Identify which cell holds the provided text, then report its (x, y) central coordinate. 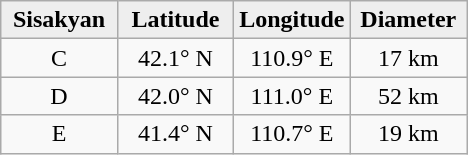
Diameter (408, 20)
Sisakyan (59, 20)
41.4° N (175, 134)
C (59, 58)
110.9° E (292, 58)
E (59, 134)
D (59, 96)
Longitude (292, 20)
19 km (408, 134)
111.0° E (292, 96)
52 km (408, 96)
17 km (408, 58)
42.0° N (175, 96)
42.1° N (175, 58)
110.7° E (292, 134)
Latitude (175, 20)
